Provide the [X, Y] coordinate of the cell's center where the given text is located.  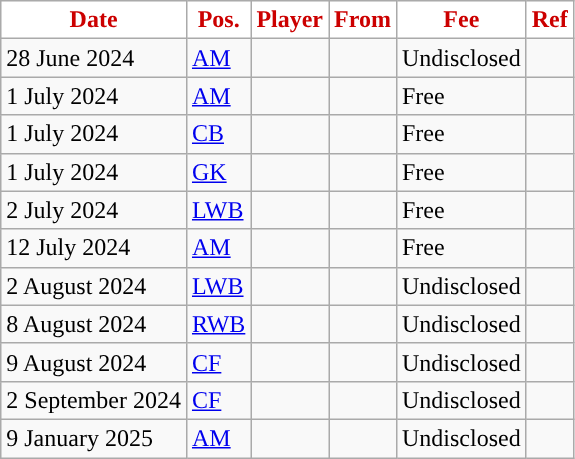
8 August 2024 [94, 324]
9 January 2025 [94, 438]
Player [290, 20]
2 July 2024 [94, 210]
Date [94, 20]
28 June 2024 [94, 58]
Fee [461, 20]
GK [218, 172]
RWB [218, 324]
Pos. [218, 20]
9 August 2024 [94, 362]
2 September 2024 [94, 400]
12 July 2024 [94, 248]
2 August 2024 [94, 286]
CB [218, 134]
From [363, 20]
Ref [550, 20]
